Output the [x, y] coordinate of the center of the cell containing the given text.  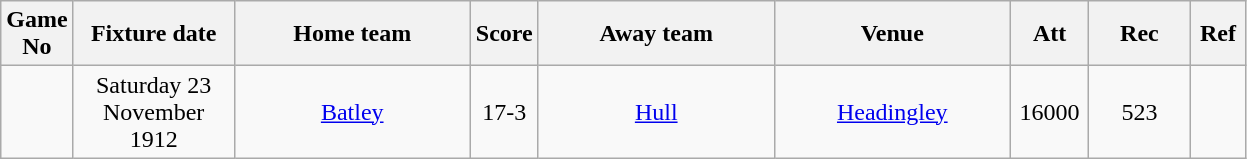
Hull [656, 112]
Fixture date [154, 34]
Headingley [892, 112]
Batley [352, 112]
Saturday 23 November 1912 [154, 112]
16000 [1050, 112]
Score [504, 34]
523 [1140, 112]
Home team [352, 34]
Away team [656, 34]
Att [1050, 34]
Rec [1140, 34]
17-3 [504, 112]
Ref [1218, 34]
Game No [37, 34]
Venue [892, 34]
